For the text-containing cell, return its midpoint in (x, y) coordinate format. 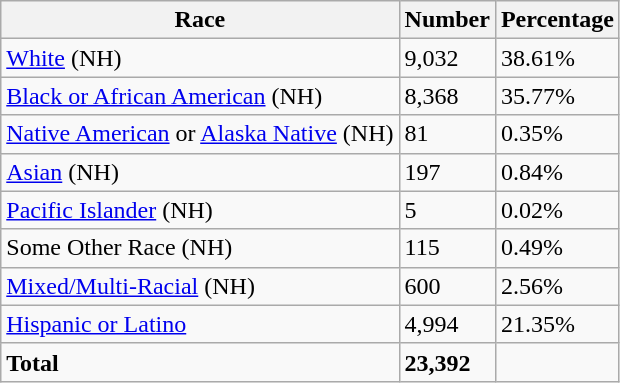
Asian (NH) (200, 172)
81 (447, 134)
38.61% (557, 58)
Percentage (557, 20)
White (NH) (200, 58)
9,032 (447, 58)
4,994 (447, 324)
Race (200, 20)
0.84% (557, 172)
2.56% (557, 286)
35.77% (557, 96)
23,392 (447, 362)
Black or African American (NH) (200, 96)
Mixed/Multi-Racial (NH) (200, 286)
600 (447, 286)
Number (447, 20)
Total (200, 362)
Native American or Alaska Native (NH) (200, 134)
0.02% (557, 210)
0.49% (557, 248)
Some Other Race (NH) (200, 248)
197 (447, 172)
5 (447, 210)
21.35% (557, 324)
115 (447, 248)
8,368 (447, 96)
Hispanic or Latino (200, 324)
0.35% (557, 134)
Pacific Islander (NH) (200, 210)
